Return [X, Y] of the center of cell containing provided text 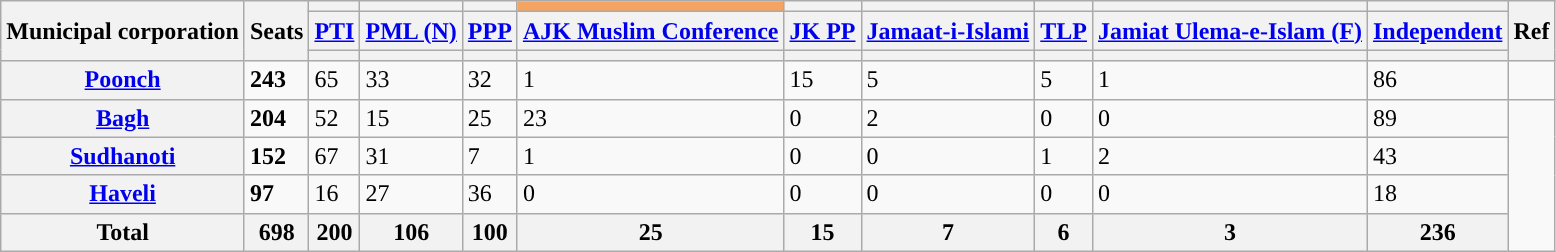
152 [276, 156]
Haveli [123, 194]
JK PP [822, 31]
236 [1437, 232]
Bagh [123, 118]
Ref [1532, 31]
6 [1064, 232]
3 [1230, 232]
Sudhanoti [123, 156]
100 [490, 232]
67 [334, 156]
27 [411, 194]
52 [334, 118]
32 [490, 80]
Total [123, 232]
204 [276, 118]
200 [334, 232]
65 [334, 80]
89 [1437, 118]
TLP [1064, 31]
18 [1437, 194]
Jamaat-i-Islami [948, 31]
698 [276, 232]
16 [334, 194]
33 [411, 80]
23 [650, 118]
43 [1437, 156]
Municipal corporation [123, 31]
PPP [490, 31]
AJK Muslim Conference [650, 31]
Independent [1437, 31]
31 [411, 156]
Jamiat Ulema-e-Islam (F) [1230, 31]
Seats [276, 31]
PTI [334, 31]
97 [276, 194]
106 [411, 232]
243 [276, 80]
Poonch [123, 80]
PML (N) [411, 31]
36 [490, 194]
86 [1437, 80]
